Capture the cell that displays the provided text and extract its (x, y) central coordinate. 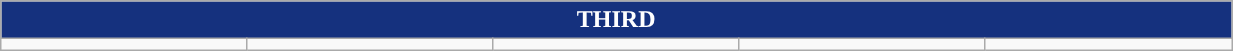
THIRD (616, 20)
